Return [x, y] of the center of cell containing provided text 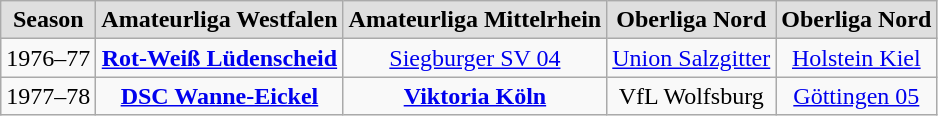
Holstein Kiel [856, 58]
Amateurliga Mittelrhein [475, 20]
Viktoria Köln [475, 96]
Union Salzgitter [692, 58]
1977–78 [48, 96]
Rot-Weiß Lüdenscheid [220, 58]
Season [48, 20]
VfL Wolfsburg [692, 96]
DSC Wanne-Eickel [220, 96]
Siegburger SV 04 [475, 58]
1976–77 [48, 58]
Göttingen 05 [856, 96]
Amateurliga Westfalen [220, 20]
